Extract the [X, Y] coordinate from the center of the cell holding the provided text.  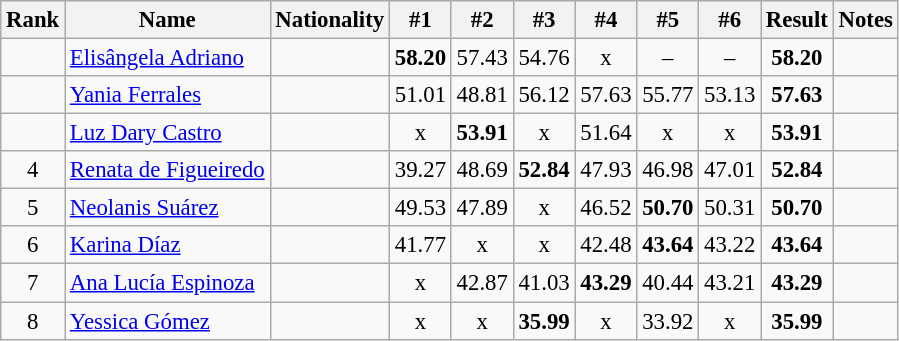
Karina Díaz [168, 245]
42.87 [482, 283]
7 [33, 283]
#5 [668, 20]
50.31 [730, 208]
47.93 [606, 170]
55.77 [668, 95]
6 [33, 245]
43.21 [730, 283]
Name [168, 20]
46.52 [606, 208]
41.03 [544, 283]
53.13 [730, 95]
51.64 [606, 133]
Rank [33, 20]
48.81 [482, 95]
33.92 [668, 321]
Ana Lucía Espinoza [168, 283]
40.44 [668, 283]
Renata de Figueiredo [168, 170]
42.48 [606, 245]
Yania Ferrales [168, 95]
#3 [544, 20]
54.76 [544, 58]
46.98 [668, 170]
43.22 [730, 245]
4 [33, 170]
#1 [420, 20]
47.89 [482, 208]
Elisângela Adriano [168, 58]
8 [33, 321]
39.27 [420, 170]
51.01 [420, 95]
Notes [866, 20]
#2 [482, 20]
49.53 [420, 208]
5 [33, 208]
Result [798, 20]
56.12 [544, 95]
47.01 [730, 170]
Nationality [330, 20]
#6 [730, 20]
48.69 [482, 170]
Yessica Gómez [168, 321]
57.43 [482, 58]
#4 [606, 20]
Neolanis Suárez [168, 208]
41.77 [420, 245]
Luz Dary Castro [168, 133]
